Return [X, Y] of the center of cell containing provided text 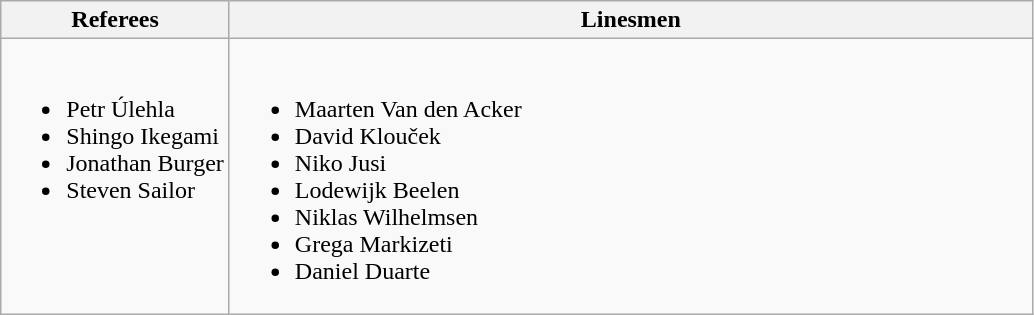
Petr Úlehla Shingo Ikegami Jonathan Burger Steven Sailor [116, 176]
Linesmen [630, 20]
Maarten Van den Acker David Klouček Niko Jusi Lodewijk Beelen Niklas Wilhelmsen Grega Markizeti Daniel Duarte [630, 176]
Referees [116, 20]
